Detect which cell encompasses the target text, then output its (x, y) center coordinate. 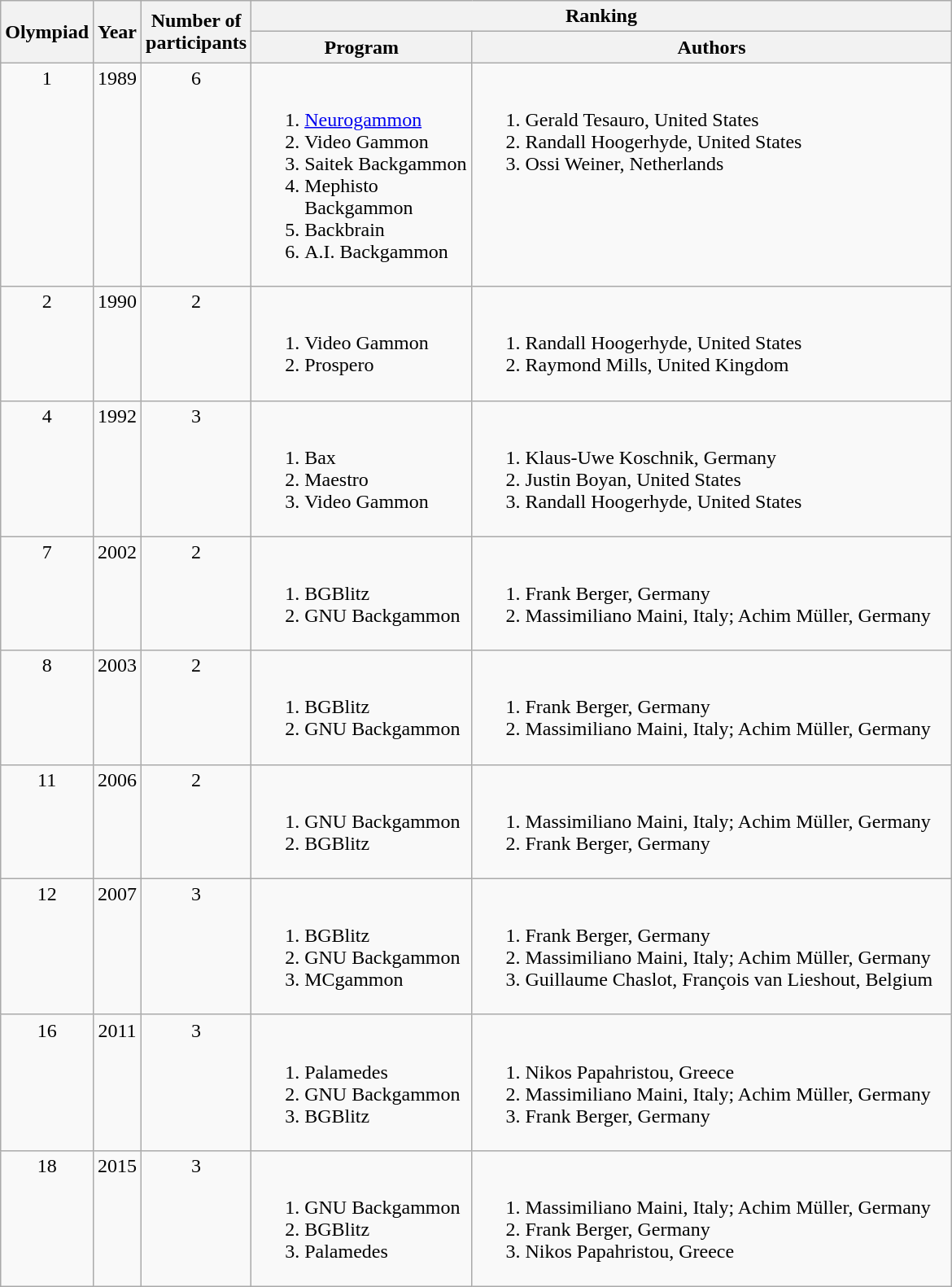
Authors (711, 47)
Klaus-Uwe Koschnik, GermanyJustin Boyan, United StatesRandall Hoogerhyde, United States (711, 469)
Nikos Papahristou, GreeceMassimiliano Maini, Italy; Achim Müller, GermanyFrank Berger, Germany (711, 1083)
Number ofparticipants (197, 32)
2002 (117, 593)
6 (197, 174)
2011 (117, 1083)
12 (47, 946)
GNU BackgammonBGBlitzPalamedes (361, 1218)
2006 (117, 821)
Ranking (602, 16)
18 (47, 1218)
1992 (117, 469)
2003 (117, 707)
BGBlitzGNU BackgammonMCgammon (361, 946)
Program (361, 47)
2015 (117, 1218)
4 (47, 469)
Olympiad (47, 32)
11 (47, 821)
Massimiliano Maini, Italy; Achim Müller, GermanyFrank Berger, GermanyNikos Papahristou, Greece (711, 1218)
GNU BackgammonBGBlitz (361, 821)
Randall Hoogerhyde, United StatesRaymond Mills, United Kingdom (711, 344)
Massimiliano Maini, Italy; Achim Müller, GermanyFrank Berger, Germany (711, 821)
1990 (117, 344)
BaxMaestroVideo Gammon (361, 469)
PalamedesGNU BackgammonBGBlitz (361, 1083)
Video GammonProspero (361, 344)
Gerald Tesauro, United StatesRandall Hoogerhyde, United StatesOssi Weiner, Netherlands (711, 174)
2007 (117, 946)
16 (47, 1083)
1 (47, 174)
8 (47, 707)
7 (47, 593)
NeurogammonVideo GammonSaitek BackgammonMephisto BackgammonBackbrainA.I. Backgammon (361, 174)
Frank Berger, GermanyMassimiliano Maini, Italy; Achim Müller, GermanyGuillaume Chaslot, François van Lieshout, Belgium (711, 946)
Year (117, 32)
1989 (117, 174)
